Determine the (x, y) coordinate at the center of the cell enclosing the given text.  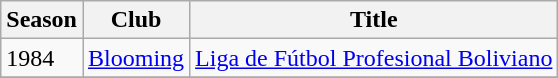
1984 (42, 58)
Season (42, 20)
Title (374, 20)
Liga de Fútbol Profesional Boliviano (374, 58)
Blooming (136, 58)
Club (136, 20)
